Provide the [x, y] coordinate of the cell's center where the given text is located.  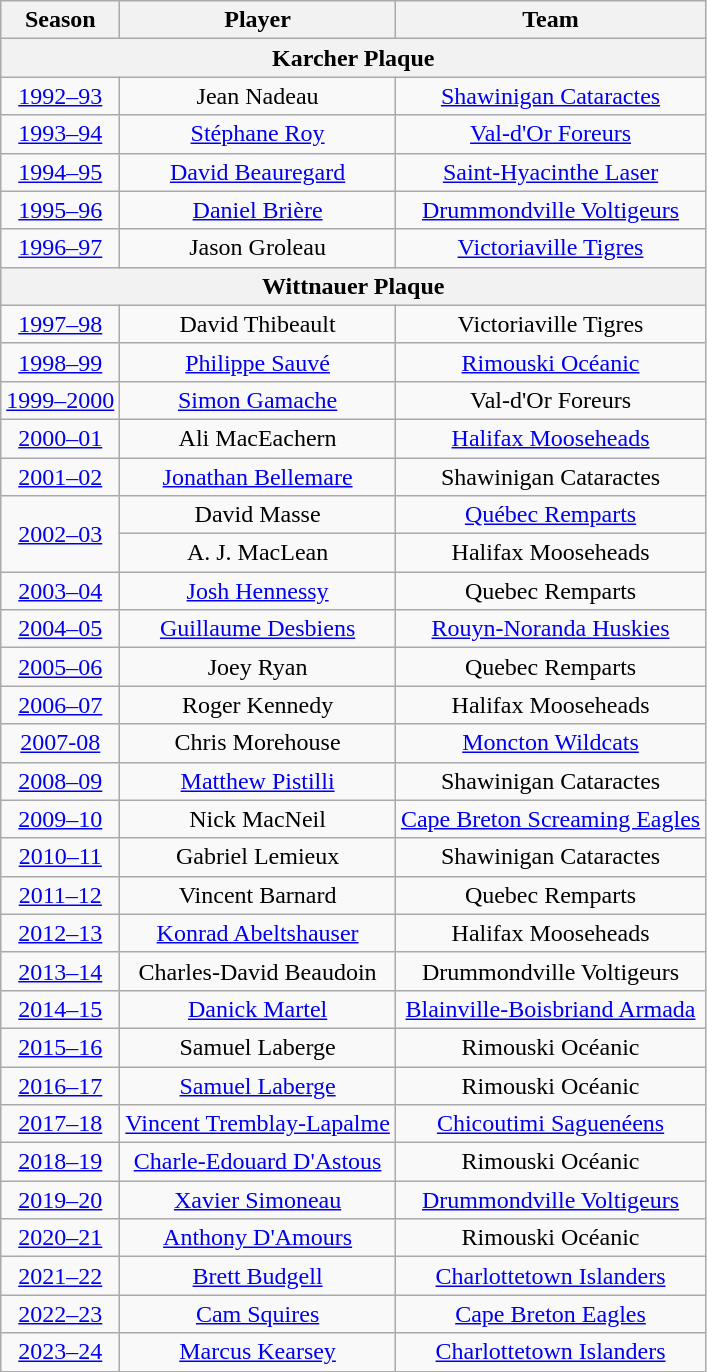
1998–99 [60, 362]
Blainville-Boisbriand Armada [550, 1009]
2015–16 [60, 1047]
Cam Squires [258, 1314]
1993–94 [60, 134]
1995–96 [60, 210]
2001–02 [60, 477]
David Thibeault [258, 324]
Guillaume Desbiens [258, 629]
2008–09 [60, 781]
Jonathan Bellemare [258, 477]
2022–23 [60, 1314]
Xavier Simoneau [258, 1200]
Matthew Pistilli [258, 781]
Stéphane Roy [258, 134]
Jason Groleau [258, 248]
2004–05 [60, 629]
David Beauregard [258, 172]
2012–13 [60, 933]
Marcus Kearsey [258, 1352]
2003–04 [60, 591]
Karcher Plaque [354, 58]
Joey Ryan [258, 667]
Player [258, 20]
Ali MacEachern [258, 438]
Wittnauer Plaque [354, 286]
Rouyn-Noranda Huskies [550, 629]
2020–21 [60, 1238]
Cape Breton Eagles [550, 1314]
Vincent Tremblay-Lapalme [258, 1124]
2014–15 [60, 1009]
Brett Budgell [258, 1276]
Simon Gamache [258, 400]
Vincent Barnard [258, 895]
2023–24 [60, 1352]
2019–20 [60, 1200]
2000–01 [60, 438]
Charle-Edouard D'Astous [258, 1162]
2018–19 [60, 1162]
1997–98 [60, 324]
Moncton Wildcats [550, 743]
Saint-Hyacinthe Laser [550, 172]
1994–95 [60, 172]
1999–2000 [60, 400]
2005–06 [60, 667]
2006–07 [60, 705]
1992–93 [60, 96]
2021–22 [60, 1276]
2010–11 [60, 857]
Charles-David Beaudoin [258, 971]
2011–12 [60, 895]
2009–10 [60, 819]
Danick Martel [258, 1009]
Konrad Abeltshauser [258, 933]
2007-08 [60, 743]
Cape Breton Screaming Eagles [550, 819]
2002–03 [60, 534]
Jean Nadeau [258, 96]
2016–17 [60, 1085]
2013–14 [60, 971]
Chicoutimi Saguenéens [550, 1124]
Anthony D'Amours [258, 1238]
Philippe Sauvé [258, 362]
Roger Kennedy [258, 705]
1996–97 [60, 248]
Chris Morehouse [258, 743]
David Masse [258, 515]
Nick MacNeil [258, 819]
Season [60, 20]
2017–18 [60, 1124]
Team [550, 20]
Gabriel Lemieux [258, 857]
Québec Remparts [550, 515]
Daniel Brière [258, 210]
A. J. MacLean [258, 553]
Josh Hennessy [258, 591]
